Extract the (x, y) coordinate from the center of the cell holding the provided text.  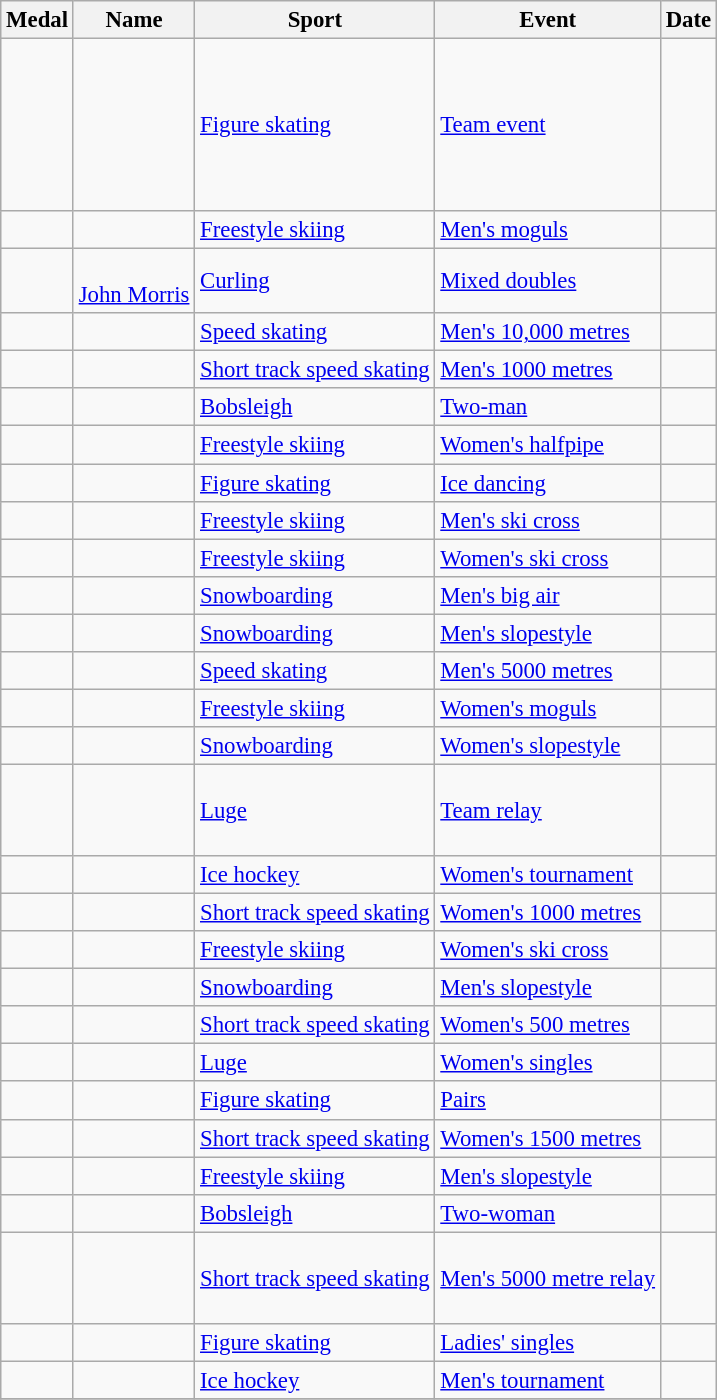
Team event (548, 126)
Mixed doubles (548, 282)
Men's 5000 metres (548, 671)
Date (688, 20)
Women's singles (548, 1063)
Name (134, 20)
Curling (315, 282)
Medal (38, 20)
Ladies' singles (548, 1343)
Men's tournament (548, 1380)
John Morris (134, 282)
Men's moguls (548, 230)
Two-man (548, 407)
Women's halfpipe (548, 445)
Men's big air (548, 595)
Women's 1500 metres (548, 1138)
Women's tournament (548, 875)
Pairs (548, 1101)
Women's slopestyle (548, 746)
Team relay (548, 810)
Men's ski cross (548, 520)
Women's 1000 metres (548, 913)
Ice dancing (548, 483)
Men's 10,000 metres (548, 332)
Men's 1000 metres (548, 370)
Two-woman (548, 1213)
Event (548, 20)
Men's 5000 metre relay (548, 1278)
Women's 500 metres (548, 1025)
Sport (315, 20)
Women's moguls (548, 708)
